From the cell containing the given text, extract its center point as (X, Y) coordinate. 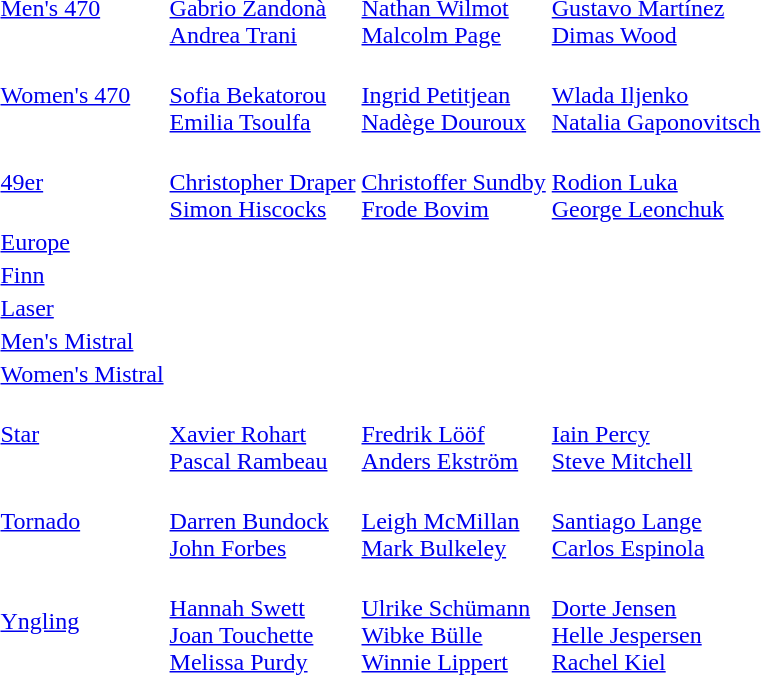
Fredrik LööfAnders Ekström (454, 434)
Christopher DraperSimon Hiscocks (262, 182)
Sofia BekatorouEmilia Tsoulfa (262, 95)
Christoffer SundbyFrode Bovim (454, 182)
Leigh McMillanMark Bulkeley (454, 521)
Ingrid PetitjeanNadège Douroux (454, 95)
Xavier RohartPascal Rambeau (262, 434)
Darren BundockJohn Forbes (262, 521)
